Extract the [X, Y] coordinate from the center of the cell holding the provided text.  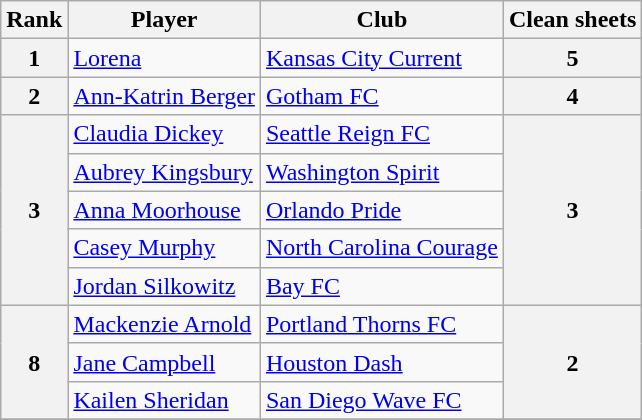
4 [572, 96]
Houston Dash [382, 362]
Orlando Pride [382, 210]
8 [34, 362]
Kailen Sheridan [164, 400]
5 [572, 58]
Player [164, 20]
Casey Murphy [164, 248]
Jordan Silkowitz [164, 286]
Seattle Reign FC [382, 134]
Mackenzie Arnold [164, 324]
Kansas City Current [382, 58]
1 [34, 58]
Washington Spirit [382, 172]
Bay FC [382, 286]
Gotham FC [382, 96]
Aubrey Kingsbury [164, 172]
Jane Campbell [164, 362]
Clean sheets [572, 20]
Portland Thorns FC [382, 324]
Claudia Dickey [164, 134]
Club [382, 20]
San Diego Wave FC [382, 400]
Anna Moorhouse [164, 210]
North Carolina Courage [382, 248]
Rank [34, 20]
Ann-Katrin Berger [164, 96]
Lorena [164, 58]
